Output the (X, Y) coordinate of the center of the cell containing the given text.  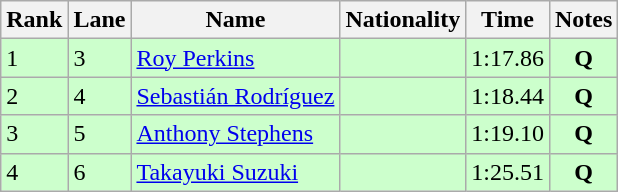
1:18.44 (508, 96)
2 (34, 96)
Lane (100, 20)
6 (100, 172)
Anthony Stephens (236, 134)
Sebastián Rodríguez (236, 96)
Name (236, 20)
5 (100, 134)
Time (508, 20)
Takayuki Suzuki (236, 172)
1:17.86 (508, 58)
1 (34, 58)
Notes (583, 20)
1:25.51 (508, 172)
Nationality (403, 20)
Rank (34, 20)
1:19.10 (508, 134)
Roy Perkins (236, 58)
